Determine the (X, Y) coordinate at the center of the cell enclosing the given text.  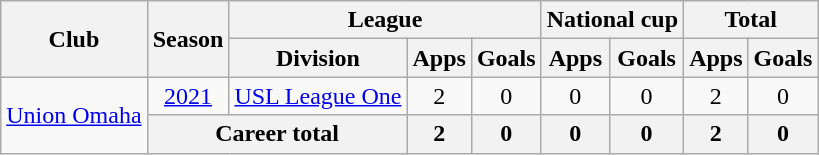
League (385, 20)
USL League One (318, 96)
Total (751, 20)
Union Omaha (74, 115)
Division (318, 58)
Season (188, 39)
National cup (612, 20)
Club (74, 39)
2021 (188, 96)
Career total (277, 134)
